Output the [X, Y] coordinate of the center of the cell containing the given text.  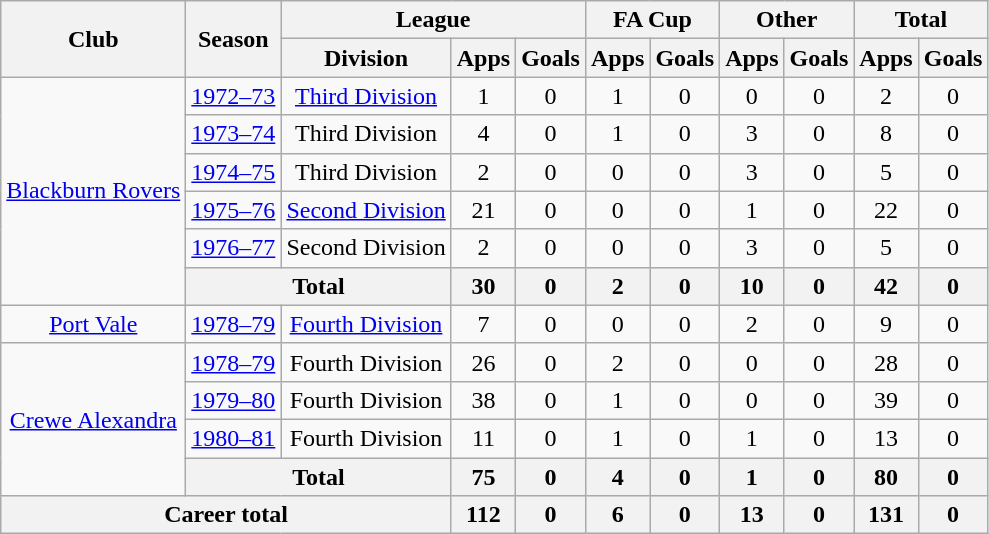
11 [483, 438]
38 [483, 400]
75 [483, 477]
22 [886, 210]
42 [886, 286]
League [434, 20]
10 [752, 286]
39 [886, 400]
9 [886, 324]
112 [483, 515]
Division [366, 58]
28 [886, 362]
Port Vale [94, 324]
1973–74 [234, 134]
21 [483, 210]
6 [617, 515]
Club [94, 39]
Other [787, 20]
Blackburn Rovers [94, 191]
1976–77 [234, 248]
1972–73 [234, 96]
30 [483, 286]
80 [886, 477]
131 [886, 515]
FA Cup [652, 20]
Season [234, 39]
1980–81 [234, 438]
8 [886, 134]
Crewe Alexandra [94, 419]
7 [483, 324]
1979–80 [234, 400]
26 [483, 362]
1974–75 [234, 172]
Career total [226, 515]
1975–76 [234, 210]
